For the text-containing cell, return its midpoint in (x, y) coordinate format. 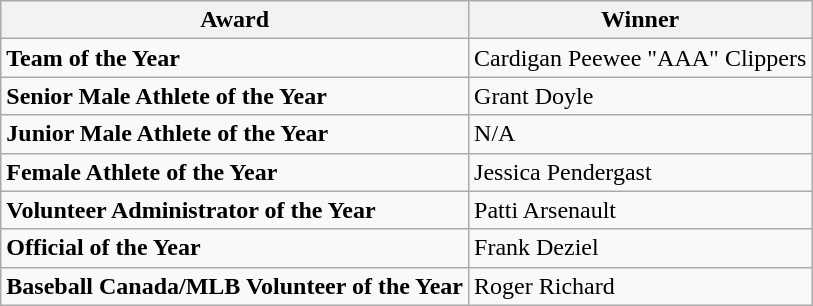
Award (235, 20)
Senior Male Athlete of the Year (235, 96)
Roger Richard (640, 286)
Grant Doyle (640, 96)
Junior Male Athlete of the Year (235, 134)
Female Athlete of the Year (235, 172)
Jessica Pendergast (640, 172)
Winner (640, 20)
Official of the Year (235, 248)
Volunteer Administrator of the Year (235, 210)
Patti Arsenault (640, 210)
Team of the Year (235, 58)
N/A (640, 134)
Cardigan Peewee "AAA" Clippers (640, 58)
Frank Deziel (640, 248)
Baseball Canada/MLB Volunteer of the Year (235, 286)
